Capture the cell that displays the provided text and extract its (X, Y) central coordinate. 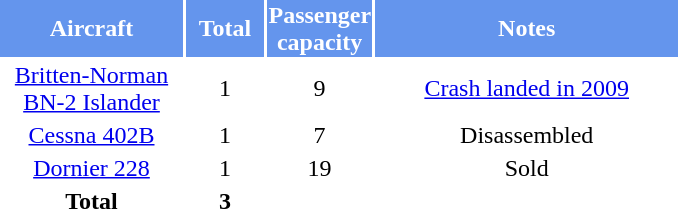
Disassembled (526, 135)
Notes (526, 28)
Dornier 228 (92, 168)
Passenger capacity (320, 28)
Britten-Norman BN-2 Islander (92, 88)
19 (320, 168)
Total (225, 28)
Crash landed in 2009 (526, 88)
Aircraft (92, 28)
9 (320, 88)
Sold (526, 168)
Cessna 402B (92, 135)
7 (320, 135)
